Output the (x, y) coordinate of the center of the cell containing the given text.  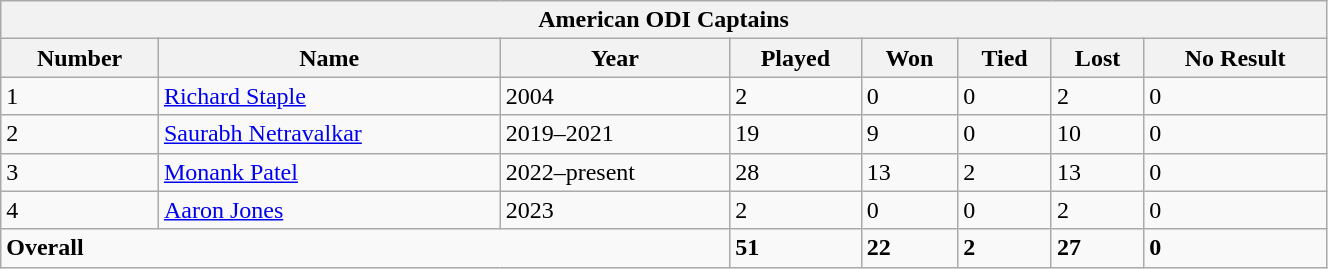
Tied (1005, 58)
Overall (366, 248)
3 (80, 172)
2004 (615, 96)
10 (1097, 134)
2022–present (615, 172)
Saurabh Netravalkar (329, 134)
2019–2021 (615, 134)
Name (329, 58)
4 (80, 210)
Won (910, 58)
Monank Patel (329, 172)
Lost (1097, 58)
No Result (1236, 58)
2023 (615, 210)
Year (615, 58)
Aaron Jones (329, 210)
1 (80, 96)
Played (796, 58)
27 (1097, 248)
Number (80, 58)
28 (796, 172)
51 (796, 248)
American ODI Captains (664, 20)
9 (910, 134)
Richard Staple (329, 96)
19 (796, 134)
22 (910, 248)
